Find where the given text appears and provide that cell's center as (x, y) coordinate. 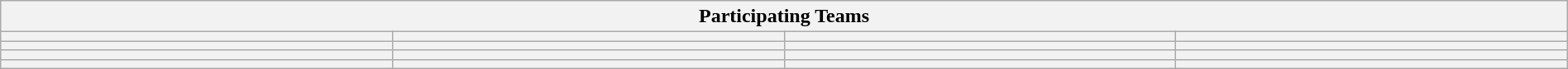
Participating Teams (784, 16)
